Search for the cell housing the specified text and yield its [X, Y] center coordinate. 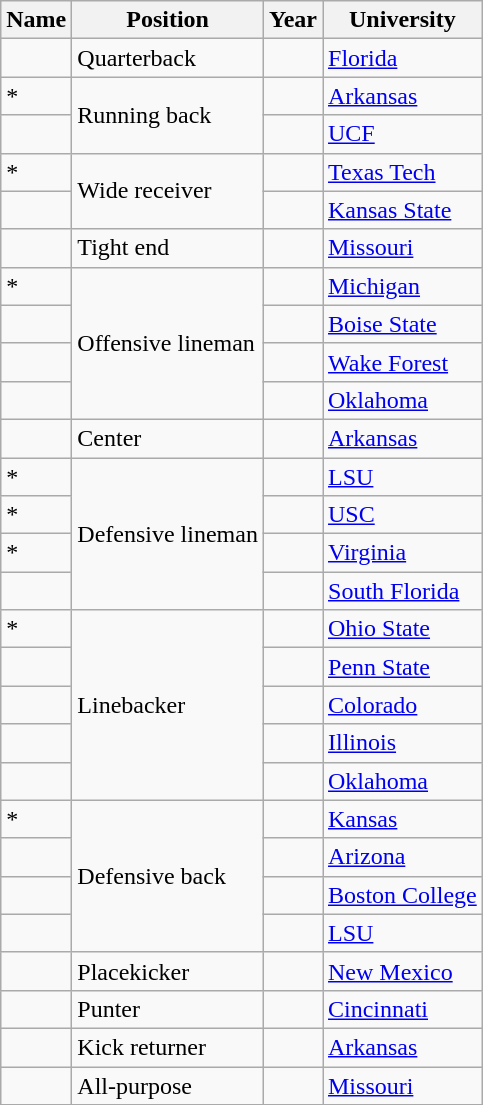
Center [168, 438]
Texas Tech [402, 172]
Cincinnati [402, 1009]
Wake Forest [402, 362]
University [402, 20]
Placekicker [168, 971]
Arizona [402, 857]
Kansas State [402, 210]
Wide receiver [168, 191]
Offensive lineman [168, 343]
Virginia [402, 553]
Ohio State [402, 629]
Defensive back [168, 876]
Tight end [168, 248]
Kansas [402, 819]
UCF [402, 134]
Penn State [402, 667]
Illinois [402, 743]
USC [402, 515]
Kick returner [168, 1047]
Position [168, 20]
Linebacker [168, 705]
Running back [168, 115]
New Mexico [402, 971]
Quarterback [168, 58]
Defensive lineman [168, 534]
Punter [168, 1009]
Colorado [402, 705]
All-purpose [168, 1085]
Michigan [402, 286]
Boise State [402, 324]
South Florida [402, 591]
Name [36, 20]
Florida [402, 58]
Boston College [402, 895]
Year [292, 20]
